Output the [X, Y] coordinate of the center of the cell containing the given text.  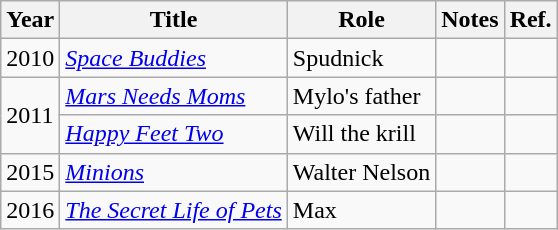
Role [361, 20]
2015 [30, 172]
The Secret Life of Pets [174, 210]
2010 [30, 58]
Happy Feet Two [174, 134]
Title [174, 20]
Notes [470, 20]
2016 [30, 210]
Minions [174, 172]
2011 [30, 115]
Spudnick [361, 58]
Mylo's father [361, 96]
Max [361, 210]
Year [30, 20]
Space Buddies [174, 58]
Mars Needs Moms [174, 96]
Ref. [530, 20]
Walter Nelson [361, 172]
Will the krill [361, 134]
